Identify which cell holds the provided text, then report its (X, Y) central coordinate. 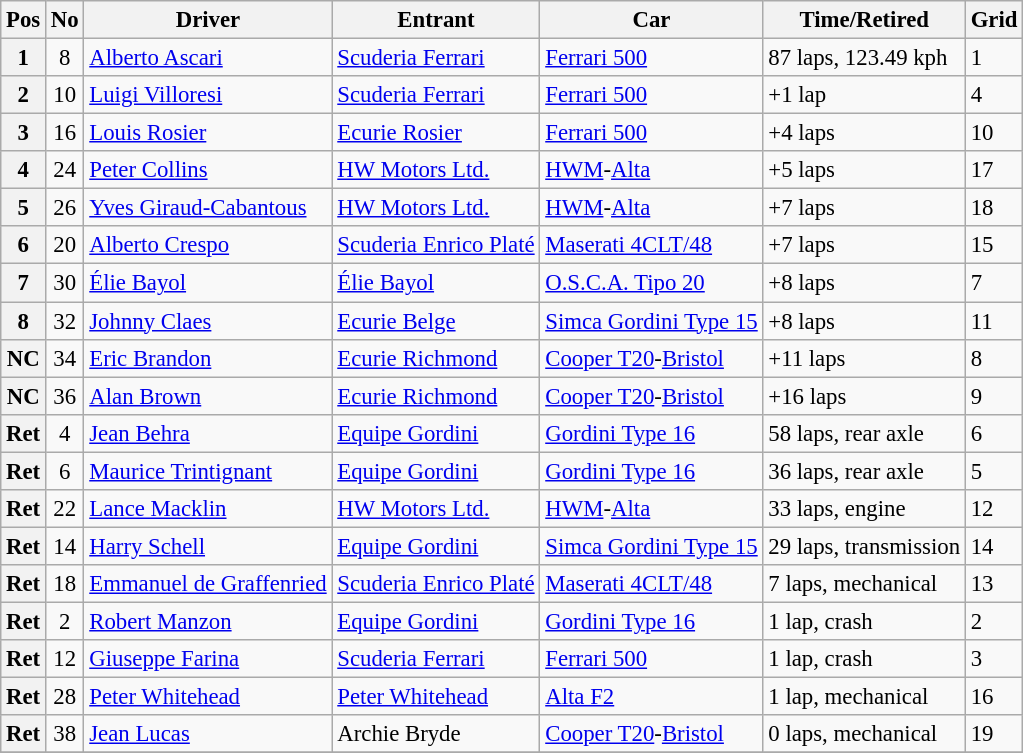
Archie Bryde (436, 734)
Lance Macklin (208, 509)
11 (994, 321)
Alberto Crespo (208, 245)
Ecurie Belge (436, 321)
13 (994, 584)
Alta F2 (652, 697)
22 (65, 509)
87 laps, 123.49 kph (864, 58)
No (65, 20)
33 laps, engine (864, 509)
36 (65, 396)
26 (65, 208)
+4 laps (864, 133)
Ecurie Rosier (436, 133)
O.S.C.A. Tipo 20 (652, 283)
32 (65, 321)
19 (994, 734)
Louis Rosier (208, 133)
Robert Manzon (208, 621)
15 (994, 245)
+1 lap (864, 95)
34 (65, 358)
36 laps, rear axle (864, 471)
38 (65, 734)
Giuseppe Farina (208, 659)
Harry Schell (208, 546)
Maurice Trintignant (208, 471)
Driver (208, 20)
Eric Brandon (208, 358)
Luigi Villoresi (208, 95)
58 laps, rear axle (864, 433)
17 (994, 170)
Pos (24, 20)
+5 laps (864, 170)
Johnny Claes (208, 321)
30 (65, 283)
29 laps, transmission (864, 546)
7 laps, mechanical (864, 584)
20 (65, 245)
Car (652, 20)
Entrant (436, 20)
24 (65, 170)
1 lap, mechanical (864, 697)
Jean Lucas (208, 734)
Alan Brown (208, 396)
Peter Collins (208, 170)
Alberto Ascari (208, 58)
Emmanuel de Graffenried (208, 584)
0 laps, mechanical (864, 734)
Grid (994, 20)
Time/Retired (864, 20)
28 (65, 697)
+11 laps (864, 358)
Jean Behra (208, 433)
Yves Giraud-Cabantous (208, 208)
9 (994, 396)
+16 laps (864, 396)
